For the text-containing cell, return its midpoint in (x, y) coordinate format. 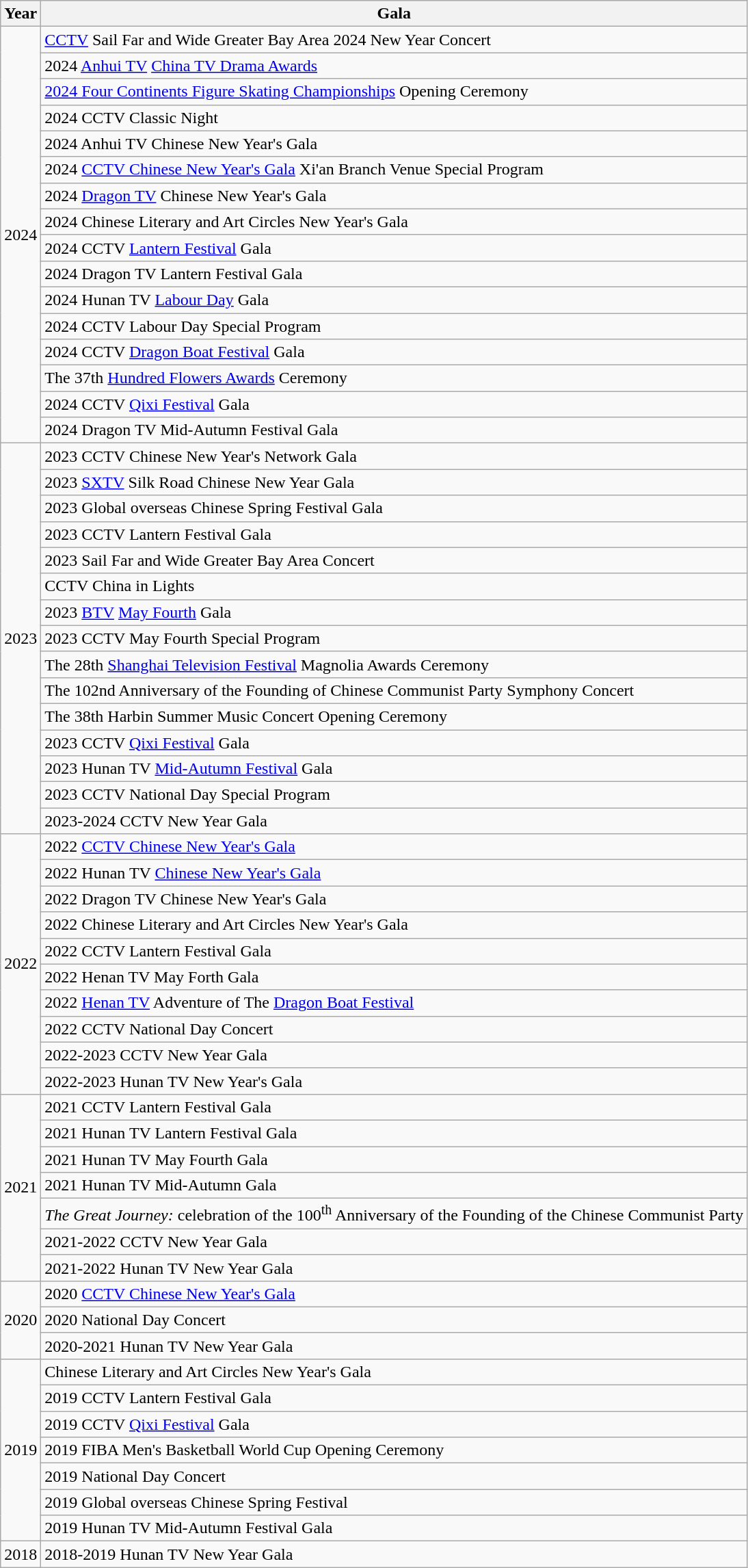
2024 Dragon TV Lantern Festival Gala (394, 274)
2021-2022 Hunan TV New Year Gala (394, 1268)
2021 (21, 1188)
2023 CCTV Qixi Festival Gala (394, 742)
2021 Hunan TV Mid-Autumn Gala (394, 1186)
2022-2023 Hunan TV New Year's Gala (394, 1081)
2018-2019 Hunan TV New Year Gala (394, 1554)
2021 Hunan TV May Fourth Gala (394, 1160)
2023 CCTV National Day Special Program (394, 795)
Year (21, 14)
2022 Hunan TV Chinese New Year's Gala (394, 873)
CCTV Sail Far and Wide Greater Bay Area 2024 New Year Concert (394, 40)
2024 CCTV Classic Night (394, 118)
2024 Hunan TV Labour Day Gala (394, 300)
2021-2022 CCTV New Year Gala (394, 1242)
2022 Chinese Literary and Art Circles New Year's Gala (394, 925)
Gala (394, 14)
2024 CCTV Labour Day Special Program (394, 326)
2020 National Day Concert (394, 1320)
2021 CCTV Lantern Festival Gala (394, 1107)
2024 (21, 235)
2023 BTV May Fourth Gala (394, 612)
2021 Hunan TV Lantern Festival Gala (394, 1133)
The 38th Harbin Summer Music Concert Opening Ceremony (394, 716)
2024 Anhui TV Chinese New Year's Gala (394, 144)
The 28th Shanghai Television Festival Magnolia Awards Ceremony (394, 664)
2023 SXTV Silk Road Chinese New Year Gala (394, 482)
The 37th Hundred Flowers Awards Ceremony (394, 378)
2023 Sail Far and Wide Greater Bay Area Concert (394, 560)
2022 Henan TV Adventure of The Dragon Boat Festival (394, 1003)
2023 CCTV Chinese New Year's Network Gala (394, 456)
2019 (21, 1450)
2024 CCTV Qixi Festival Gala (394, 404)
2024 CCTV Chinese New Year's Gala Xi'an Branch Venue Special Program (394, 170)
2023-2024 CCTV New Year Gala (394, 821)
2023 Hunan TV Mid-Autumn Festival Gala (394, 769)
2024 Dragon TV Mid-Autumn Festival Gala (394, 430)
2019 Hunan TV Mid-Autumn Festival Gala (394, 1528)
2024 CCTV Dragon Boat Festival Gala (394, 352)
2022 CCTV Chinese New Year's Gala (394, 847)
2022 CCTV Lantern Festival Gala (394, 951)
2024 Four Continents Figure Skating Championships Opening Ceremony (394, 92)
2022 (21, 965)
2024 Anhui TV China TV Drama Awards (394, 66)
2022 Dragon TV Chinese New Year's Gala (394, 899)
2019 FIBA Men's Basketball World Cup Opening Ceremony (394, 1450)
2024 Dragon TV Chinese New Year's Gala (394, 196)
2022 CCTV National Day Concert (394, 1029)
2022-2023 CCTV New Year Gala (394, 1055)
The Great Journey: celebration of the 100th Anniversary of the Founding of the Chinese Communist Party (394, 1214)
2023 Global overseas Chinese Spring Festival Gala (394, 508)
CCTV China in Lights (394, 586)
2023 CCTV May Fourth Special Program (394, 638)
2023 CCTV Lantern Festival Gala (394, 534)
2020 (21, 1320)
2020 CCTV Chinese New Year's Gala (394, 1294)
2024 Chinese Literary and Art Circles New Year's Gala (394, 222)
2019 Global overseas Chinese Spring Festival (394, 1502)
2019 National Day Concert (394, 1476)
The 102nd Anniversary of the Founding of Chinese Communist Party Symphony Concert (394, 690)
2019 CCTV Lantern Festival Gala (394, 1398)
2020-2021 Hunan TV New Year Gala (394, 1346)
2018 (21, 1554)
2023 (21, 639)
2022 Henan TV May Forth Gala (394, 977)
2024 CCTV Lantern Festival Gala (394, 248)
Chinese Literary and Art Circles New Year's Gala (394, 1372)
2019 CCTV Qixi Festival Gala (394, 1424)
